Search for the cell housing the specified text and yield its [X, Y] center coordinate. 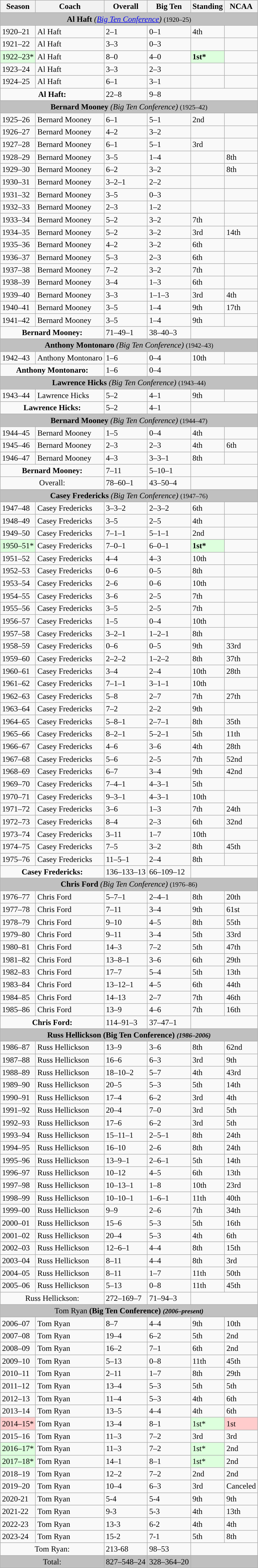
2013–14 [18, 1411]
1923–24 [18, 69]
1986–87 [18, 1047]
1968–69 [18, 772]
1932–33 [18, 207]
52nd [241, 759]
1942–43 [18, 357]
1944–45 [18, 433]
42nd [241, 772]
5–4 [169, 972]
20–5 [126, 1085]
2019–20 [18, 1486]
10–10–1 [126, 1198]
10–13–1 [126, 1185]
40th [241, 1198]
Overall [126, 7]
Anthony Montonaro (Big Ten Conference) (1942–43) [129, 345]
Lawrence Hicks (Big Ten Conference) (1943–44) [129, 383]
328–364–20 [169, 1561]
17–4 [126, 1098]
1973–74 [18, 834]
Anthony Montonaro: [52, 370]
1980–81 [18, 947]
32nd [241, 822]
2017–18* [18, 1461]
13–8–1 [126, 960]
15th [241, 1248]
1977–78 [18, 909]
1961–62 [18, 684]
0–1 [169, 32]
1925–26 [18, 119]
7–5 [126, 847]
5–7–1 [126, 897]
1936–37 [18, 257]
13-3 [126, 1524]
1988–89 [18, 1072]
13–9–1 [126, 1160]
1972–73 [18, 822]
1999–00 [18, 1211]
37th [241, 659]
1941–42 [18, 320]
Coach [70, 7]
Total: [52, 1561]
1971–72 [18, 809]
2010–11 [18, 1374]
1974–75 [18, 847]
46th [241, 997]
14–1 [126, 1461]
1997–98 [18, 1185]
78–60–1 [126, 483]
1966–67 [18, 746]
2021-22 [18, 1511]
19–4 [126, 1336]
1939–40 [18, 295]
3–11 [126, 834]
38–40–3 [169, 332]
16–2 [126, 1348]
2015–16 [18, 1436]
1983–84 [18, 985]
17–7 [126, 972]
1985–86 [18, 1010]
98–53 [169, 1549]
Lawrence Hicks [70, 395]
3–1–1 [169, 684]
Overall: [52, 483]
1930–31 [18, 182]
11–5–1 [126, 859]
2–4–1 [169, 897]
2003–04 [18, 1261]
Bernard Mooney (Big Ten Conference) (1925–42) [129, 107]
44th [241, 985]
2–5–1 [169, 1135]
18–10–2 [126, 1072]
1948–49 [18, 521]
Lawrence Hicks: [52, 408]
Tom Ryan: [52, 1549]
1990–91 [18, 1098]
5–10–1 [169, 470]
9–9 [126, 1211]
43rd [241, 1072]
1993–94 [18, 1135]
Russ Hellickson: [52, 1298]
43–50–4 [169, 483]
3–3–1 [169, 458]
213-68 [126, 1549]
NCAA [241, 7]
1989–90 [18, 1085]
1943–44 [18, 395]
Al Haft (Big Ten Conference) (1920–25) [129, 19]
4–0 [169, 57]
1955–56 [18, 609]
1950–51* [18, 546]
50th [241, 1273]
1929–30 [18, 170]
1982–83 [18, 972]
1940–41 [18, 307]
16–10 [126, 1148]
1965–66 [18, 734]
6–0–1 [169, 546]
7–4–1 [126, 784]
2004–05 [18, 1273]
1960–61 [18, 671]
7-1 [169, 1536]
7–1 [169, 1348]
9–11 [126, 934]
14–3 [126, 947]
5-3 [169, 1511]
1953–54 [18, 584]
1933–34 [18, 220]
1962–63 [18, 696]
2006–07 [18, 1323]
15-2 [126, 1536]
14–13 [126, 997]
13–5 [126, 1411]
8–7 [126, 1323]
17–6 [126, 1123]
6-2 [169, 1524]
1995–96 [18, 1160]
1928–29 [18, 157]
1963–64 [18, 709]
12–6–1 [126, 1248]
1–2 [169, 207]
Season [18, 7]
62nd [241, 1047]
35th [241, 721]
1938–39 [18, 282]
2–1 [126, 32]
1987–88 [18, 1060]
34th [241, 1211]
2018–19 [18, 1474]
136–133–13 [126, 872]
2023-24 [18, 1536]
1922–23* [18, 57]
Standing [208, 7]
114–91–3 [126, 1022]
15–11–1 [126, 1135]
Tom Ryan (Big Ten Conference) (2006–present) [129, 1311]
16–6 [126, 1060]
1975–76 [18, 859]
827–548–24 [126, 1561]
2001–02 [18, 1236]
13–12–1 [126, 985]
2–2–2 [126, 659]
1958–59 [18, 646]
272–169–7 [126, 1298]
1970–71 [18, 797]
1979–80 [18, 934]
5–8–1 [126, 721]
2–7–1 [169, 721]
2–3–2 [169, 508]
2022-23 [18, 1524]
2002–03 [18, 1248]
1957–58 [18, 634]
Big Ten [169, 7]
1920–21 [18, 32]
1998–99 [18, 1198]
Casey Fredericks (Big Ten Conference) (1947–76) [129, 496]
1–2–1 [169, 634]
1991–92 [18, 1110]
9–10 [126, 922]
3–1 [169, 82]
Canceled [241, 1486]
55th [241, 922]
1–1–3 [169, 295]
1931–32 [18, 195]
1947–48 [18, 508]
1949–50 [18, 533]
5–6 [126, 759]
1956–57 [18, 621]
1954–55 [18, 596]
6–7 [126, 772]
1–2–2 [169, 659]
71–49–1 [126, 332]
1964–65 [18, 721]
1–6–1 [169, 1198]
1st [241, 1424]
Chris Ford (Big Ten Conference) (1976–86) [129, 884]
2–11 [126, 1374]
1959–60 [18, 659]
1937–38 [18, 270]
Russ Hellickson (Big Ten Conference) (1986–2006) [129, 1035]
1952–53 [18, 571]
66–109–12 [169, 872]
7–0 [169, 1110]
2–6–1 [169, 1160]
2012–13 [18, 1399]
10–4 [126, 1486]
37–47–1 [169, 1022]
8–4 [126, 822]
Bernard Mooney (Big Ten Conference) (1944–47) [129, 420]
1934–35 [18, 232]
9-3 [126, 1511]
2008–09 [18, 1348]
1921–22 [18, 44]
5–7 [169, 1072]
1996–97 [18, 1173]
5–8 [126, 696]
Al Haft: [52, 94]
2016–17* [18, 1449]
Anthony Montonaro [70, 357]
1984–85 [18, 997]
12–2 [126, 1474]
5–2–1 [169, 734]
9–3–1 [126, 797]
2005–06 [18, 1286]
1951–52 [18, 558]
1976–77 [18, 897]
1946–47 [18, 458]
1969–70 [18, 784]
22–8 [126, 94]
1–8 [169, 1185]
10–12 [126, 1173]
2009–10 [18, 1361]
1924–25 [18, 82]
27th [241, 696]
1981–82 [18, 960]
47th [241, 947]
9–8 [169, 94]
2000–01 [18, 1223]
71–94–3 [169, 1298]
3–3–2 [126, 508]
8–2–1 [126, 734]
2007–08 [18, 1336]
1967–68 [18, 759]
1927–28 [18, 144]
Chris Ford: [52, 1022]
1994–95 [18, 1148]
1935–36 [18, 245]
8–0 [126, 57]
15–6 [126, 1223]
1926–27 [18, 132]
20th [241, 897]
61st [241, 909]
2011–12 [18, 1386]
2020-21 [18, 1499]
7–0–1 [126, 546]
2014–15* [18, 1424]
1945–46 [18, 445]
11–4 [126, 1399]
17th [241, 307]
Casey Fredericks: [52, 872]
1978–79 [18, 922]
1992–93 [18, 1123]
23rd [241, 1185]
5–1–1 [169, 533]
